Provide the (x, y) coordinate of the cell's center where the given text is located.  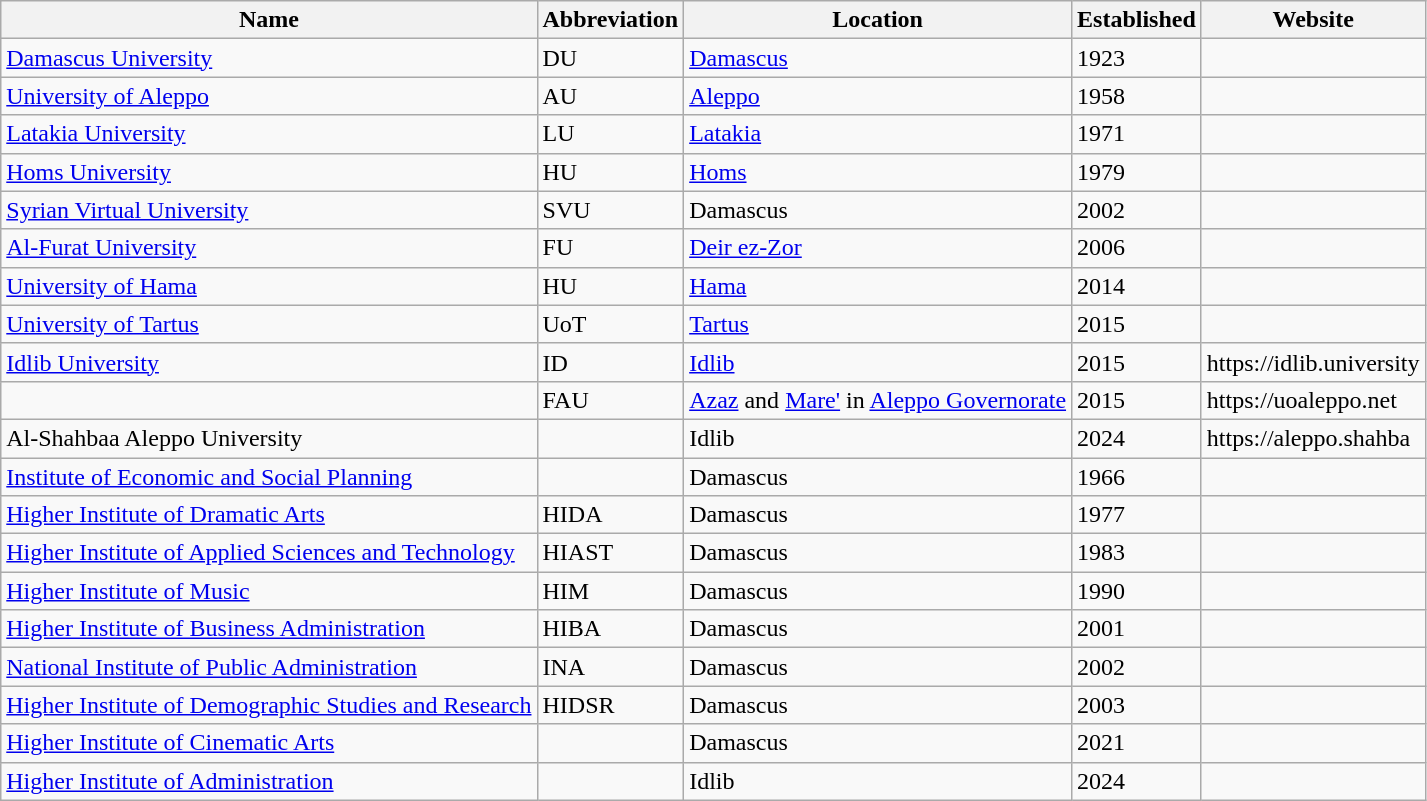
Homs (878, 172)
Homs University (269, 172)
Latakia (878, 134)
Latakia University (269, 134)
Abbreviation (610, 20)
1966 (1137, 477)
Higher Institute of Cinematic Arts (269, 743)
Established (1137, 20)
Azaz and Mare' in Aleppo Governorate (878, 400)
1971 (1137, 134)
University of Hama (269, 286)
1958 (1137, 96)
Higher Institute of Demographic Studies and Research (269, 705)
Tartus (878, 324)
https://idlib.university (1313, 362)
1979 (1137, 172)
Deir ez-Zor (878, 248)
UoT (610, 324)
2021 (1137, 743)
Higher Institute of Business Administration (269, 629)
Syrian Virtual University (269, 210)
Damascus University (269, 58)
Al-Furat University (269, 248)
FAU (610, 400)
LU (610, 134)
Al-Shahbaa Aleppo University (269, 438)
1990 (1137, 591)
ID (610, 362)
https://uoaleppo.net (1313, 400)
HIBA (610, 629)
Higher Institute of Music (269, 591)
Website (1313, 20)
AU (610, 96)
FU (610, 248)
Hama (878, 286)
HIAST (610, 553)
Aleppo (878, 96)
University of Tartus (269, 324)
SVU (610, 210)
https://aleppo.shahba (1313, 438)
1983 (1137, 553)
HIM (610, 591)
Higher Institute of Dramatic Arts (269, 515)
Higher Institute of Applied Sciences and Technology (269, 553)
2003 (1137, 705)
DU (610, 58)
University of Aleppo (269, 96)
National Institute of Public Administration (269, 667)
Institute of Economic and Social Planning (269, 477)
Name (269, 20)
1977 (1137, 515)
Idlib University (269, 362)
2006 (1137, 248)
Higher Institute of Administration (269, 781)
Location (878, 20)
1923 (1137, 58)
HIDA (610, 515)
HIDSR (610, 705)
2001 (1137, 629)
2014 (1137, 286)
INA (610, 667)
